Extract the [x, y] coordinate from the center of the cell holding the provided text.  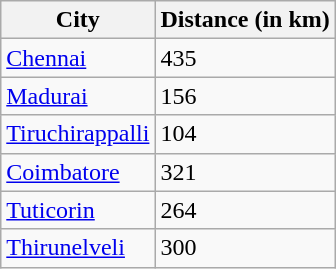
Madurai [78, 96]
Tiruchirappalli [78, 134]
Tuticorin [78, 210]
Chennai [78, 58]
Distance (in km) [245, 20]
300 [245, 248]
Coimbatore [78, 172]
104 [245, 134]
Thirunelveli [78, 248]
156 [245, 96]
321 [245, 172]
City [78, 20]
435 [245, 58]
264 [245, 210]
